Return [x, y] of the center of cell containing provided text 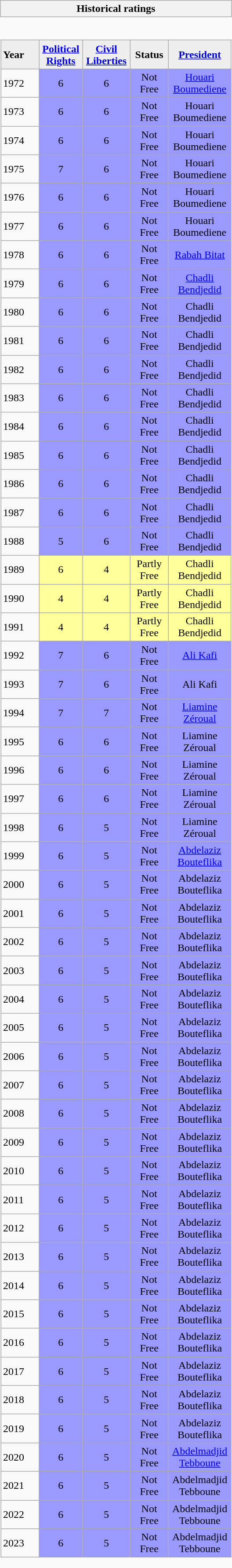
1981 [20, 341]
2001 [20, 913]
2018 [20, 1400]
2016 [20, 1343]
2012 [20, 1228]
1996 [20, 770]
1977 [20, 226]
1976 [20, 198]
1994 [20, 713]
1995 [20, 742]
2020 [20, 1457]
1973 [20, 112]
2011 [20, 1199]
1991 [20, 627]
1980 [20, 312]
2005 [20, 1028]
2000 [20, 884]
1989 [20, 569]
2007 [20, 1085]
1993 [20, 685]
2015 [20, 1314]
1982 [20, 370]
1978 [20, 255]
2017 [20, 1371]
2002 [20, 942]
1984 [20, 427]
1999 [20, 856]
2021 [20, 1485]
Civil Liberties [106, 55]
1979 [20, 283]
2023 [20, 1543]
1990 [20, 598]
2010 [20, 1171]
2009 [20, 1142]
1983 [20, 398]
2022 [20, 1514]
1997 [20, 799]
Year [20, 55]
2008 [20, 1114]
Status [149, 55]
1972 [20, 83]
2006 [20, 1056]
1975 [20, 169]
1992 [20, 656]
1998 [20, 827]
Historical ratings [116, 9]
2013 [20, 1257]
1986 [20, 484]
1988 [20, 541]
1987 [20, 512]
2014 [20, 1286]
President [199, 55]
2004 [20, 999]
2003 [20, 971]
2019 [20, 1428]
Political Rights [61, 55]
1985 [20, 455]
1974 [20, 140]
Rabah Bitat [199, 255]
